Scan for the cell matching the given text and deliver its (x, y) coordinate at center. 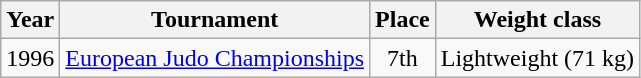
Year (30, 20)
Place (403, 20)
Lightweight (71 kg) (537, 58)
European Judo Championships (215, 58)
7th (403, 58)
Weight class (537, 20)
1996 (30, 58)
Tournament (215, 20)
